Extract the (X, Y) coordinate from the center of the cell holding the provided text.  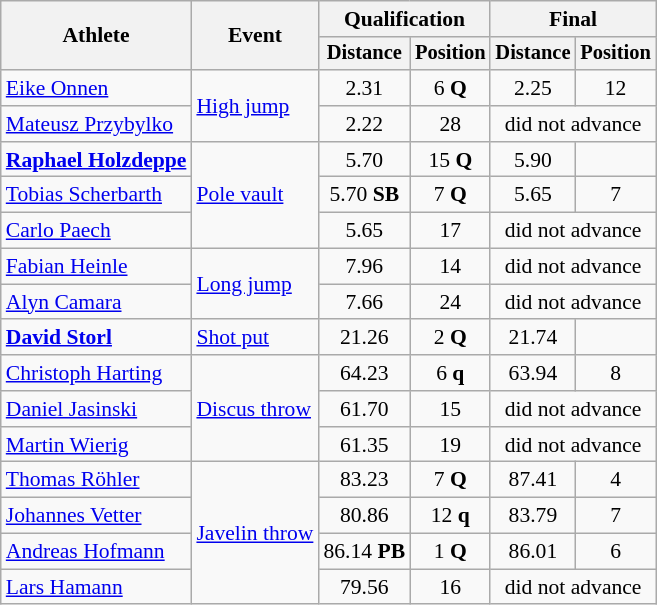
16 (450, 587)
63.94 (532, 373)
28 (450, 124)
Andreas Hofmann (96, 552)
Johannes Vetter (96, 516)
7.66 (364, 302)
Final (572, 19)
86.14 PB (364, 552)
80.86 (364, 516)
Qualification (404, 19)
Martin Wierig (96, 445)
15 Q (450, 160)
61.70 (364, 409)
8 (615, 373)
14 (450, 267)
2.31 (364, 88)
Javelin throw (254, 533)
83.79 (532, 516)
Thomas Röhler (96, 480)
David Storl (96, 338)
79.56 (364, 587)
12 (615, 88)
21.26 (364, 338)
21.74 (532, 338)
Discus throw (254, 408)
19 (450, 445)
6 (615, 552)
2 Q (450, 338)
Lars Hamann (96, 587)
5.90 (532, 160)
Tobias Scherbarth (96, 195)
6 Q (450, 88)
86.01 (532, 552)
Fabian Heinle (96, 267)
5.70 (364, 160)
24 (450, 302)
High jump (254, 106)
64.23 (364, 373)
Raphael Holzdeppe (96, 160)
Athlete (96, 36)
2.25 (532, 88)
Eike Onnen (96, 88)
Daniel Jasinski (96, 409)
61.35 (364, 445)
Long jump (254, 284)
87.41 (532, 480)
Event (254, 36)
1 Q (450, 552)
Pole vault (254, 196)
5.70 SB (364, 195)
6 q (450, 373)
Shot put (254, 338)
Alyn Camara (96, 302)
Mateusz Przybylko (96, 124)
7.96 (364, 267)
4 (615, 480)
Carlo Paech (96, 231)
15 (450, 409)
2.22 (364, 124)
12 q (450, 516)
83.23 (364, 480)
17 (450, 231)
Christoph Harting (96, 373)
